From the cell containing the given text, extract its center point as (x, y) coordinate. 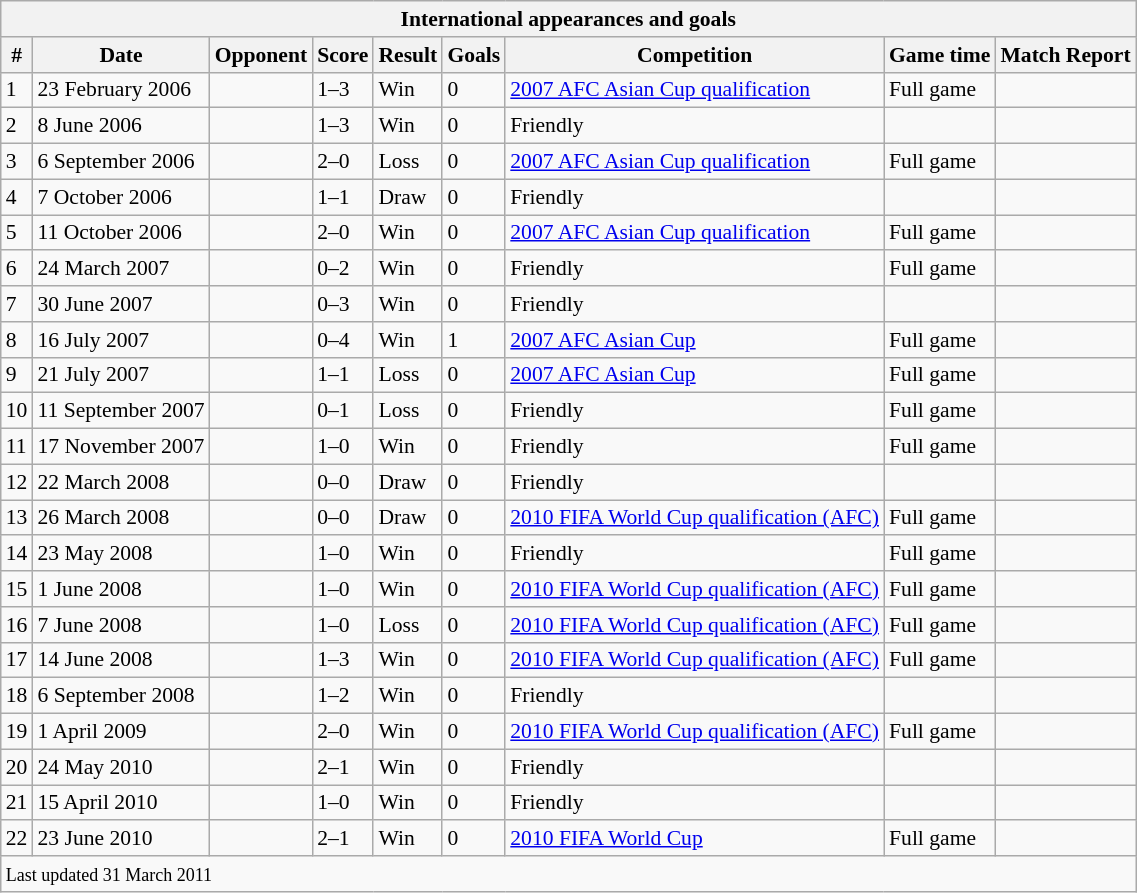
15 April 2010 (120, 803)
12 (17, 482)
# (17, 55)
4 (17, 197)
18 (17, 696)
Result (408, 55)
23 May 2008 (120, 554)
10 (17, 411)
3 (17, 162)
23 June 2010 (120, 839)
6 (17, 269)
Match Report (1065, 55)
0–1 (342, 411)
16 (17, 625)
23 February 2006 (120, 90)
19 (17, 732)
1–2 (342, 696)
6 September 2006 (120, 162)
0–4 (342, 340)
Game time (940, 55)
Goals (474, 55)
Date (120, 55)
20 (17, 767)
17 November 2007 (120, 447)
13 (17, 518)
Opponent (262, 55)
15 (17, 589)
30 June 2007 (120, 304)
2010 FIFA World Cup (694, 839)
24 May 2010 (120, 767)
7 October 2006 (120, 197)
11 September 2007 (120, 411)
11 (17, 447)
8 June 2006 (120, 126)
26 March 2008 (120, 518)
9 (17, 375)
17 (17, 660)
24 March 2007 (120, 269)
21 July 2007 (120, 375)
Last updated 31 March 2011 (568, 874)
Score (342, 55)
8 (17, 340)
1 April 2009 (120, 732)
11 October 2006 (120, 233)
2 (17, 126)
14 (17, 554)
International appearances and goals (568, 19)
5 (17, 233)
22 (17, 839)
14 June 2008 (120, 660)
7 June 2008 (120, 625)
7 (17, 304)
6 September 2008 (120, 696)
16 July 2007 (120, 340)
22 March 2008 (120, 482)
0–2 (342, 269)
0–3 (342, 304)
21 (17, 803)
1 June 2008 (120, 589)
Competition (694, 55)
